Detect which cell encompasses the target text, then output its (x, y) center coordinate. 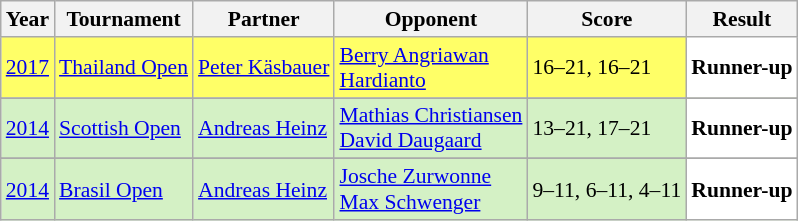
Peter Käsbauer (264, 68)
Result (742, 19)
Scottish Open (124, 128)
Mathias Christiansen David Daugaard (430, 128)
Berry Angriawan Hardianto (430, 68)
Opponent (430, 19)
Thailand Open (124, 68)
9–11, 6–11, 4–11 (606, 190)
Tournament (124, 19)
Score (606, 19)
13–21, 17–21 (606, 128)
16–21, 16–21 (606, 68)
Partner (264, 19)
2017 (28, 68)
Year (28, 19)
Brasil Open (124, 190)
Josche Zurwonne Max Schwenger (430, 190)
